From the cell containing the given text, extract its center point as (x, y) coordinate. 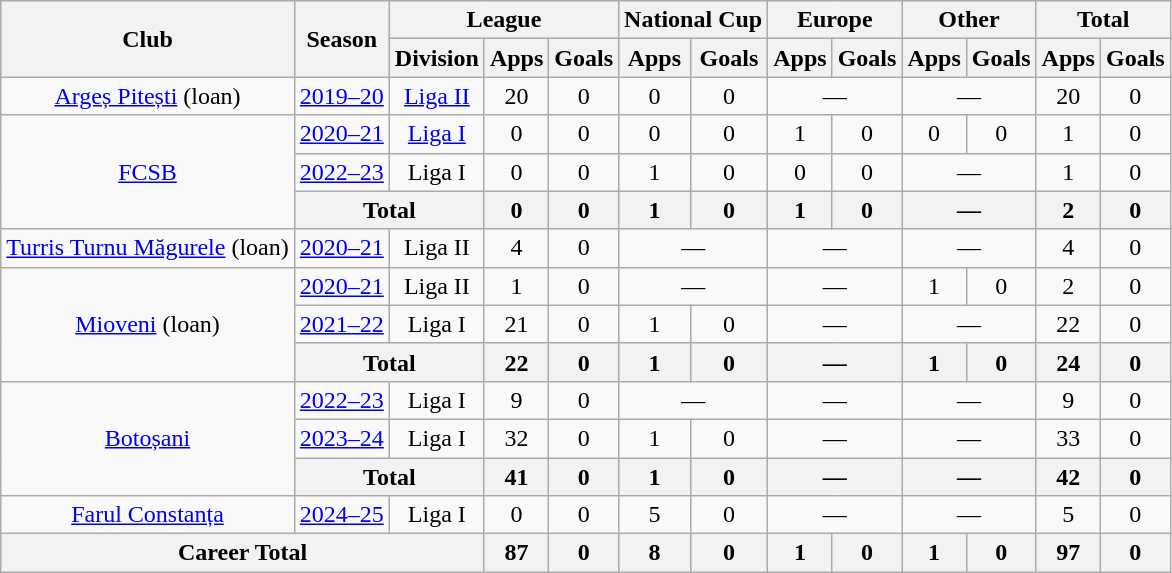
87 (516, 553)
National Cup (694, 20)
2021–22 (342, 324)
Europe (835, 20)
Division (436, 58)
Career Total (243, 553)
24 (1068, 362)
Farul Constanța (148, 515)
97 (1068, 553)
2024–25 (342, 515)
21 (516, 324)
42 (1068, 477)
Botoșani (148, 438)
2023–24 (342, 438)
41 (516, 477)
FCSB (148, 172)
8 (655, 553)
Club (148, 39)
33 (1068, 438)
Season (342, 39)
Other (969, 20)
Mioveni (loan) (148, 324)
2019–20 (342, 96)
League (504, 20)
32 (516, 438)
Argeș Pitești (loan) (148, 96)
Turris Turnu Măgurele (loan) (148, 248)
